Extract the [X, Y] coordinate from the center of the cell holding the provided text.  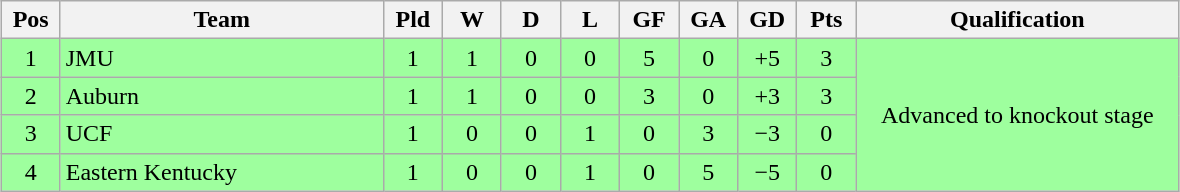
GF [650, 20]
Team [222, 20]
JMU [222, 58]
Eastern Kentucky [222, 172]
D [530, 20]
+3 [768, 96]
GA [708, 20]
W [472, 20]
+5 [768, 58]
GD [768, 20]
Pld [412, 20]
Pts [826, 20]
UCF [222, 134]
Pos [30, 20]
−5 [768, 172]
2 [30, 96]
Advanced to knockout stage [1018, 115]
Qualification [1018, 20]
4 [30, 172]
−3 [768, 134]
L [590, 20]
Auburn [222, 96]
